Return (X, Y) of the center of cell containing provided text 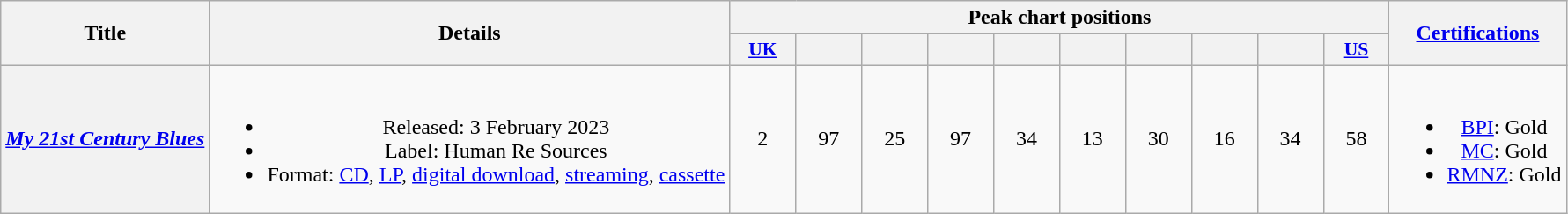
Title (106, 33)
13 (1092, 139)
30 (1159, 139)
Certifications (1477, 33)
US (1356, 50)
58 (1356, 139)
Peak chart positions (1060, 18)
BPI: GoldMC: GoldRMNZ: Gold (1477, 139)
Details (470, 33)
25 (894, 139)
16 (1224, 139)
2 (762, 139)
Released: 3 February 2023Label: Human Re SourcesFormat: CD, LP, digital download, streaming, cassette (470, 139)
UK (762, 50)
My 21st Century Blues (106, 139)
